From the cell containing the given text, extract its center point as [x, y] coordinate. 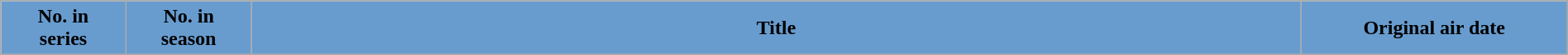
Original air date [1434, 28]
No. inseries [64, 28]
Title [776, 28]
No. inseason [189, 28]
